Search for the cell housing the specified text and yield its [X, Y] center coordinate. 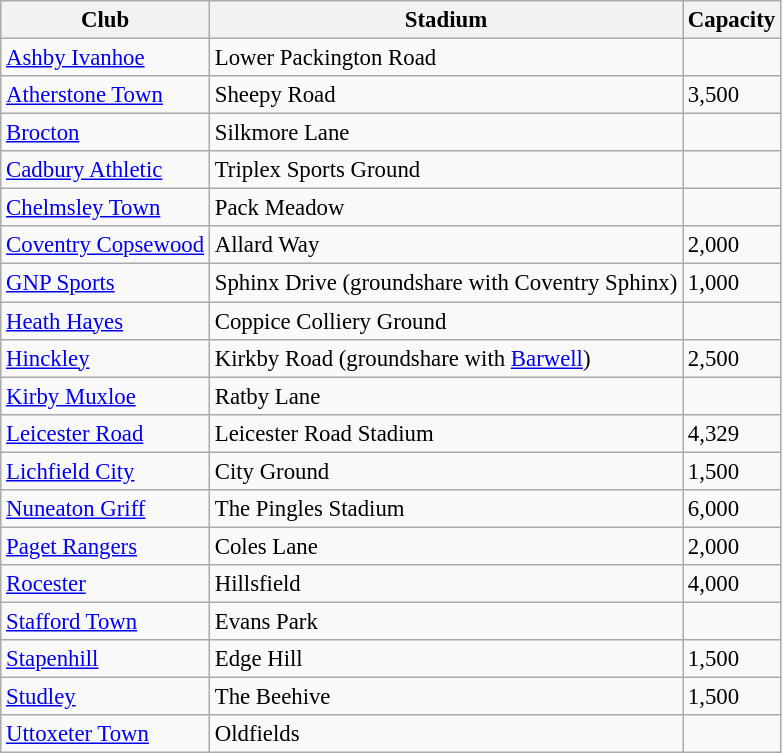
Studley [106, 697]
Hillsfield [446, 584]
Stapenhill [106, 659]
3,500 [732, 95]
Coppice Colliery Ground [446, 321]
Nuneaton Griff [106, 509]
Pack Meadow [446, 208]
Evans Park [446, 621]
Coventry Copsewood [106, 245]
GNP Sports [106, 283]
Silkmore Lane [446, 133]
City Ground [446, 471]
Stadium [446, 20]
Lower Packington Road [446, 58]
Capacity [732, 20]
Ashby Ivanhoe [106, 58]
Coles Lane [446, 546]
Brocton [106, 133]
1,000 [732, 283]
4,329 [732, 433]
Triplex Sports Ground [446, 170]
Allard Way [446, 245]
Leicester Road [106, 433]
Sphinx Drive (groundshare with Coventry Sphinx) [446, 283]
Hinckley [106, 358]
2,500 [732, 358]
Chelmsley Town [106, 208]
Kirby Muxloe [106, 396]
Rocester [106, 584]
Paget Rangers [106, 546]
4,000 [732, 584]
Heath Hayes [106, 321]
Oldfields [446, 734]
Ratby Lane [446, 396]
Edge Hill [446, 659]
Lichfield City [106, 471]
Sheepy Road [446, 95]
6,000 [732, 509]
Cadbury Athletic [106, 170]
Club [106, 20]
The Beehive [446, 697]
The Pingles Stadium [446, 509]
Stafford Town [106, 621]
Atherstone Town [106, 95]
Leicester Road Stadium [446, 433]
Uttoxeter Town [106, 734]
Kirkby Road (groundshare with Barwell) [446, 358]
